Capture the cell that displays the provided text and extract its [x, y] central coordinate. 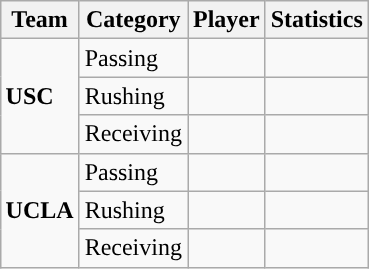
USC [40, 96]
Category [133, 20]
Player [227, 20]
Statistics [316, 20]
Team [40, 20]
UCLA [40, 210]
